Provide the (X, Y) coordinate of the cell's center where the given text is located.  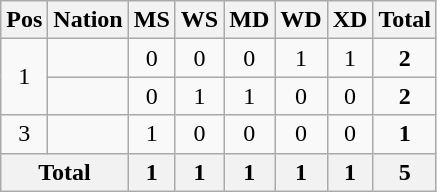
WS (199, 20)
5 (405, 172)
Pos (24, 20)
Nation (88, 20)
3 (24, 134)
XD (350, 20)
MS (152, 20)
WD (301, 20)
MD (250, 20)
